For the text-containing cell, return its midpoint in (X, Y) coordinate format. 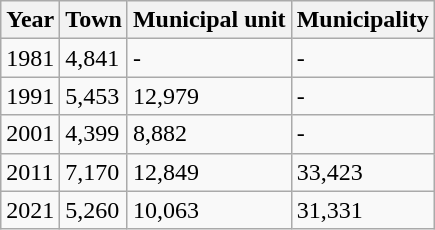
4,399 (94, 134)
1981 (30, 58)
2011 (30, 172)
Year (30, 20)
2021 (30, 210)
5,453 (94, 96)
12,979 (209, 96)
31,331 (362, 210)
Municipality (362, 20)
33,423 (362, 172)
2001 (30, 134)
7,170 (94, 172)
8,882 (209, 134)
Municipal unit (209, 20)
4,841 (94, 58)
5,260 (94, 210)
1991 (30, 96)
10,063 (209, 210)
Town (94, 20)
12,849 (209, 172)
